Determine the (X, Y) coordinate at the center of the cell enclosing the given text.  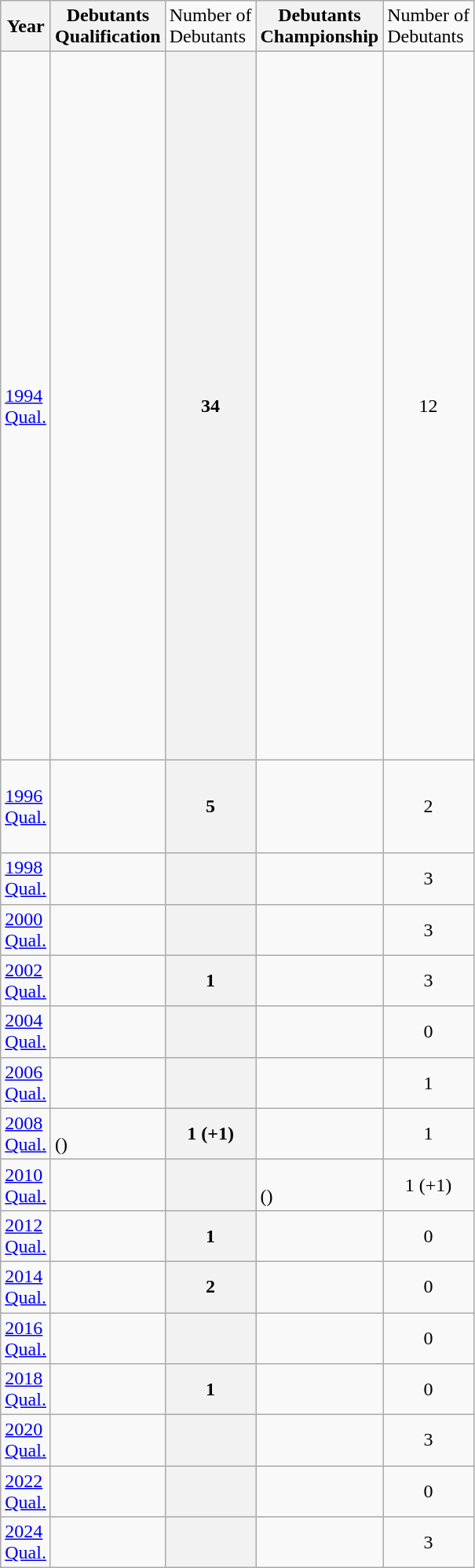
2020 Qual. (26, 1441)
2004 Qual. (26, 1031)
Debutants Qualification (108, 27)
2010 Qual. (26, 1185)
2000 Qual. (26, 929)
2018 Qual. (26, 1389)
Debutants Championship (320, 27)
2022 Qual. (26, 1491)
1998 Qual. (26, 879)
1996 Qual. (26, 807)
34 (210, 406)
2024 Qual. (26, 1543)
1994 Qual. (26, 406)
5 (210, 807)
2016 Qual. (26, 1337)
2014 Qual. (26, 1287)
2012 Qual. (26, 1235)
2006 Qual. (26, 1083)
Year (26, 27)
2002 Qual. (26, 981)
12 (429, 406)
2008 Qual. (26, 1133)
